Provide the (x, y) coordinate of the cell's center where the given text is located.  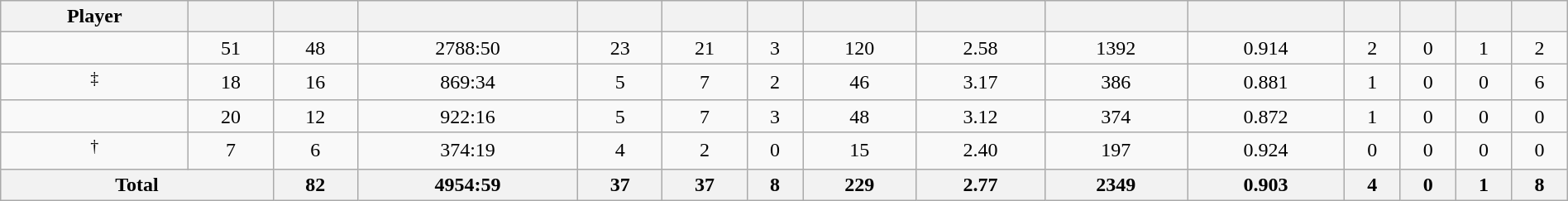
‡ (94, 83)
869:34 (467, 83)
3.17 (981, 83)
2788:50 (467, 48)
20 (231, 116)
374 (1116, 116)
0.924 (1266, 151)
1392 (1116, 48)
82 (315, 184)
2.40 (981, 151)
2.58 (981, 48)
374:19 (467, 151)
120 (860, 48)
386 (1116, 83)
Player (94, 17)
0.914 (1266, 48)
15 (860, 151)
16 (315, 83)
51 (231, 48)
23 (619, 48)
229 (860, 184)
197 (1116, 151)
Total (137, 184)
12 (315, 116)
46 (860, 83)
18 (231, 83)
4954:59 (467, 184)
0.872 (1266, 116)
0.881 (1266, 83)
2.77 (981, 184)
2349 (1116, 184)
3.12 (981, 116)
† (94, 151)
0.903 (1266, 184)
922:16 (467, 116)
21 (705, 48)
